Provide the [x, y] coordinate of the cell's center where the given text is located.  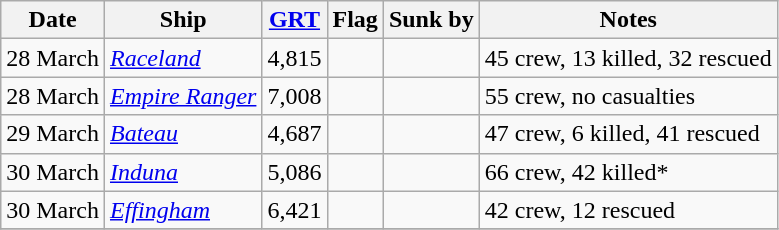
GRT [294, 20]
4,815 [294, 58]
Effingham [182, 210]
7,008 [294, 96]
42 crew, 12 rescued [628, 210]
Sunk by [431, 20]
6,421 [294, 210]
47 crew, 6 killed, 41 rescued [628, 134]
Ship [182, 20]
45 crew, 13 killed, 32 rescued [628, 58]
29 March [53, 134]
4,687 [294, 134]
Bateau [182, 134]
5,086 [294, 172]
Flag [355, 20]
Raceland [182, 58]
55 crew, no casualties [628, 96]
Notes [628, 20]
Empire Ranger [182, 96]
66 crew, 42 killed* [628, 172]
Induna [182, 172]
Date [53, 20]
